Identify which cell holds the provided text, then report its (X, Y) central coordinate. 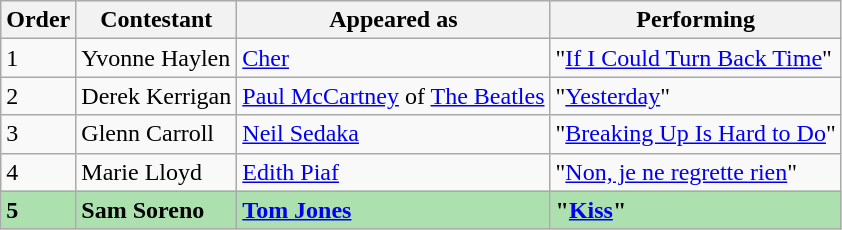
Neil Sedaka (394, 134)
Yvonne Haylen (156, 58)
"Yesterday" (696, 96)
2 (38, 96)
"If I Could Turn Back Time" (696, 58)
Sam Soreno (156, 210)
"Breaking Up Is Hard to Do" (696, 134)
4 (38, 172)
Derek Kerrigan (156, 96)
Glenn Carroll (156, 134)
Cher (394, 58)
Contestant (156, 20)
Edith Piaf (394, 172)
5 (38, 210)
"Non, je ne regrette rien" (696, 172)
"Kiss" (696, 210)
Appeared as (394, 20)
Performing (696, 20)
Paul McCartney of The Beatles (394, 96)
Order (38, 20)
3 (38, 134)
Tom Jones (394, 210)
1 (38, 58)
Marie Lloyd (156, 172)
